Output the [x, y] coordinate of the center of the cell containing the given text.  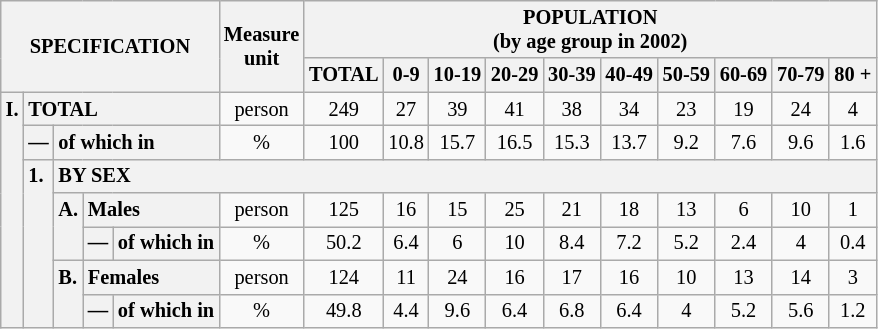
1.2 [852, 311]
I. [12, 210]
Measure unit [262, 46]
7.6 [744, 142]
14 [800, 277]
0-9 [406, 75]
2.4 [744, 243]
15.7 [458, 142]
30-39 [572, 75]
1.6 [852, 142]
10.8 [406, 142]
49.8 [344, 311]
11 [406, 277]
16.5 [514, 142]
249 [344, 109]
6.8 [572, 311]
80 + [852, 75]
18 [628, 210]
POPULATION (by age group in 2002) [590, 29]
Males [151, 210]
10-19 [458, 75]
15 [458, 210]
125 [344, 210]
9.2 [686, 142]
7.2 [628, 243]
BY SEX [466, 176]
50-59 [686, 75]
Females [151, 277]
3 [852, 277]
5.6 [800, 311]
A. [68, 226]
1. [38, 243]
40-49 [628, 75]
25 [514, 210]
B. [68, 294]
60-69 [744, 75]
1 [852, 210]
21 [572, 210]
13.7 [628, 142]
23 [686, 109]
41 [514, 109]
50.2 [344, 243]
19 [744, 109]
34 [628, 109]
15.3 [572, 142]
SPECIFICATION [110, 46]
70-79 [800, 75]
4.4 [406, 311]
124 [344, 277]
0.4 [852, 243]
8.4 [572, 243]
100 [344, 142]
39 [458, 109]
27 [406, 109]
38 [572, 109]
20-29 [514, 75]
17 [572, 277]
